Determine the (X, Y) coordinate at the center of the cell enclosing the given text.  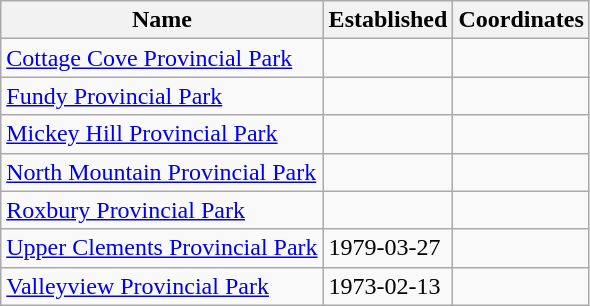
Upper Clements Provincial Park (162, 248)
Name (162, 20)
Roxbury Provincial Park (162, 210)
Mickey Hill Provincial Park (162, 134)
Valleyview Provincial Park (162, 286)
1979-03-27 (388, 248)
1973-02-13 (388, 286)
Fundy Provincial Park (162, 96)
Coordinates (521, 20)
North Mountain Provincial Park (162, 172)
Established (388, 20)
Cottage Cove Provincial Park (162, 58)
